Return the (X, Y) coordinate for the center point of the cell that contains the specified text.  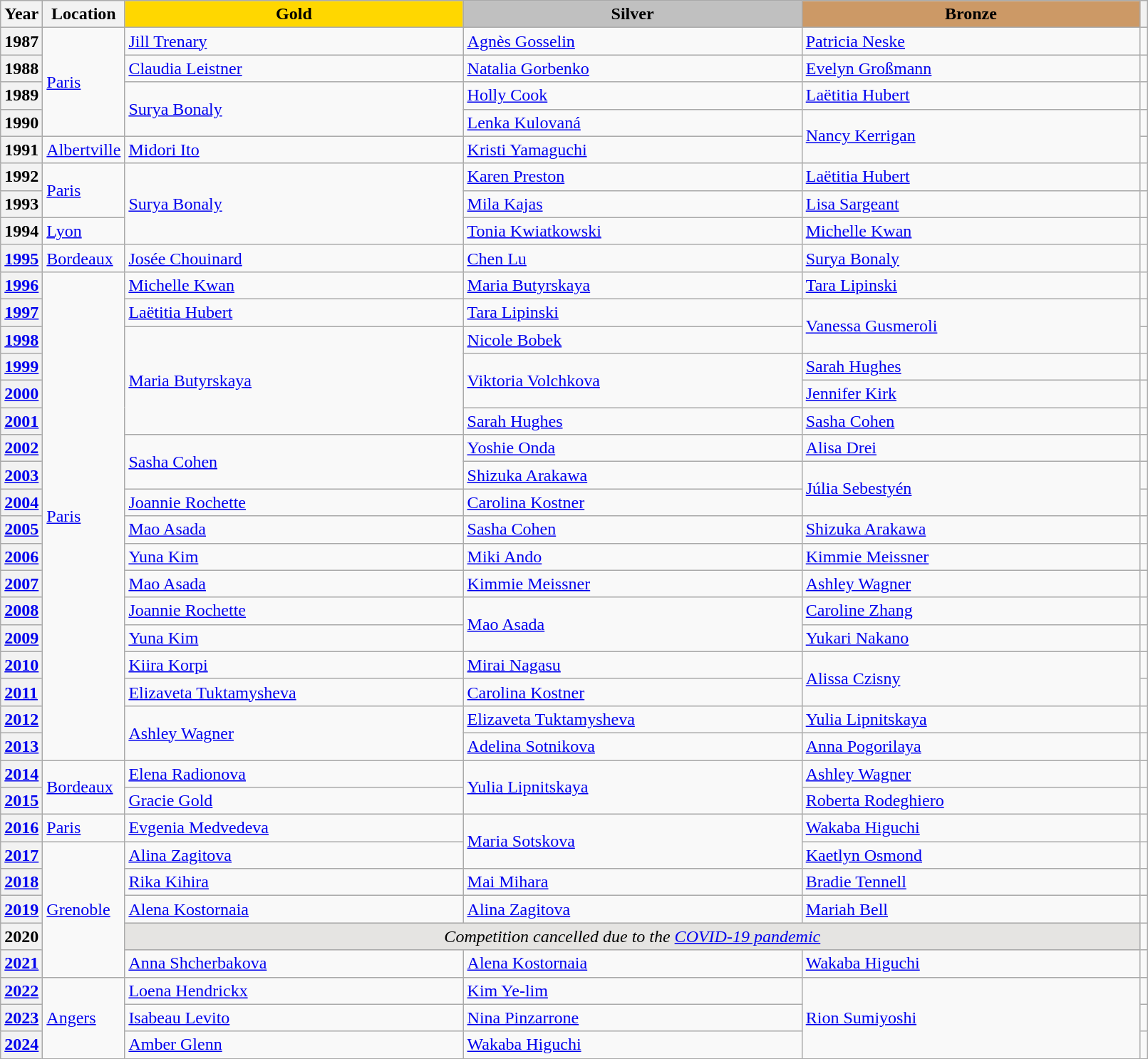
Yoshie Onda (633, 448)
1996 (21, 285)
1994 (21, 231)
2010 (21, 665)
2003 (21, 475)
Miki Ando (633, 557)
1993 (21, 204)
Anna Shcherbakova (294, 964)
Albertville (84, 150)
Kaetlyn Osmond (971, 855)
Kiira Korpi (294, 665)
Lyon (84, 231)
2016 (21, 828)
1997 (21, 312)
1992 (21, 177)
1995 (21, 258)
2021 (21, 964)
Rion Sumiyoshi (971, 1018)
Loena Hendrickx (294, 991)
Maria Sotskova (633, 842)
2022 (21, 991)
Claudia Leistner (294, 68)
1999 (21, 367)
Vanessa Gusmeroli (971, 326)
Jill Trenary (294, 41)
Nicole Bobek (633, 340)
Mila Kajas (633, 204)
Adelina Sotnikova (633, 746)
Angers (84, 1018)
Anna Pogorilaya (971, 746)
Agnès Gosselin (633, 41)
1991 (21, 150)
2002 (21, 448)
2006 (21, 557)
2011 (21, 692)
2015 (21, 801)
Roberta Rodeghiero (971, 801)
Elena Radionova (294, 773)
Year (21, 14)
Yukari Nakano (971, 638)
1998 (21, 340)
2024 (21, 1045)
Caroline Zhang (971, 611)
2012 (21, 719)
2000 (21, 394)
Bradie Tennell (971, 882)
Silver (633, 14)
Alisa Drei (971, 448)
Jennifer Kirk (971, 394)
Kim Ye-lim (633, 991)
Location (84, 14)
2023 (21, 1018)
Bronze (971, 14)
Lenka Kulovaná (633, 123)
Nancy Kerrigan (971, 136)
Holly Cook (633, 95)
Nina Pinzarrone (633, 1018)
2009 (21, 638)
Viktoria Volchkova (633, 381)
1988 (21, 68)
2014 (21, 773)
2017 (21, 855)
Gracie Gold (294, 801)
Kristi Yamaguchi (633, 150)
Midori Ito (294, 150)
2004 (21, 502)
Natalia Gorbenko (633, 68)
Isabeau Levito (294, 1018)
Grenoble (84, 909)
2020 (21, 936)
Alissa Czisny (971, 678)
Mirai Nagasu (633, 665)
Chen Lu (633, 258)
Mai Mihara (633, 882)
Karen Preston (633, 177)
Josée Chouinard (294, 258)
Gold (294, 14)
2019 (21, 909)
2001 (21, 421)
1987 (21, 41)
Patricia Neske (971, 41)
2013 (21, 746)
Evgenia Medvedeva (294, 828)
1989 (21, 95)
Evelyn Großmann (971, 68)
Júlia Sebestyén (971, 489)
Mariah Bell (971, 909)
Rika Kihira (294, 882)
2018 (21, 882)
2007 (21, 584)
Lisa Sargeant (971, 204)
Tonia Kwiatkowski (633, 231)
Competition cancelled due to the COVID-19 pandemic (633, 936)
2005 (21, 529)
2008 (21, 611)
Amber Glenn (294, 1045)
1990 (21, 123)
